Return the (x, y) coordinate for the center point of the cell that contains the specified text.  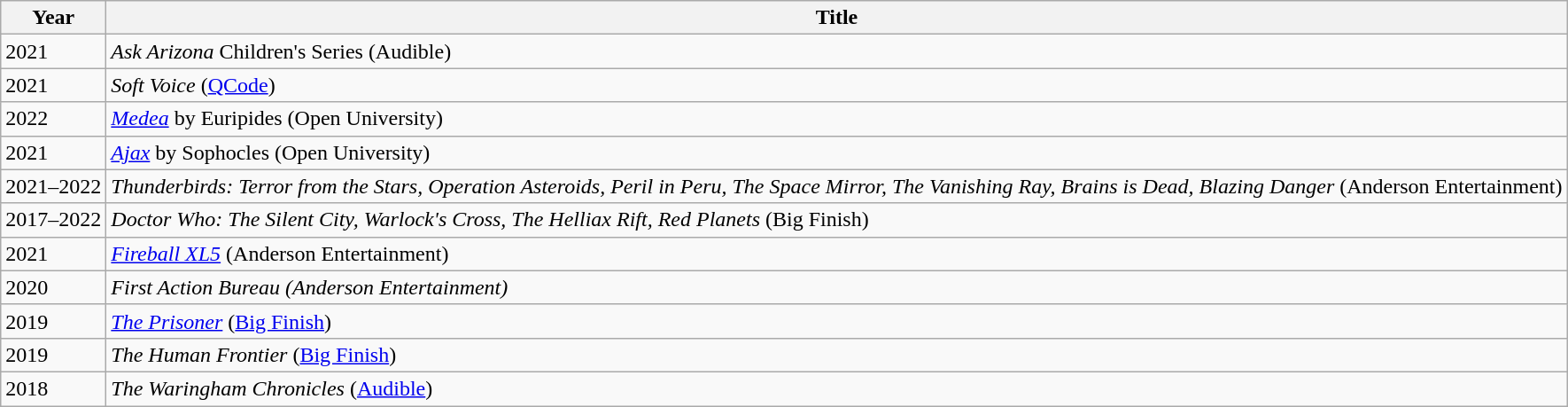
The Human Frontier (Big Finish) (836, 355)
The Prisoner (Big Finish) (836, 321)
2022 (53, 119)
2017–2022 (53, 220)
2018 (53, 388)
Ajax by Sophocles (Open University) (836, 153)
Title (836, 18)
First Action Bureau (Anderson Entertainment) (836, 287)
Soft Voice (QCode) (836, 85)
The Waringham Chronicles (Audible) (836, 388)
2021–2022 (53, 186)
2020 (53, 287)
Ask Arizona Children's Series (Audible) (836, 51)
Doctor Who: The Silent City, Warlock's Cross, The Helliax Rift, Red Planets (Big Finish) (836, 220)
Year (53, 18)
Medea by Euripides (Open University) (836, 119)
Fireball XL5 (Anderson Entertainment) (836, 254)
